Detect which cell encompasses the target text, then output its (x, y) center coordinate. 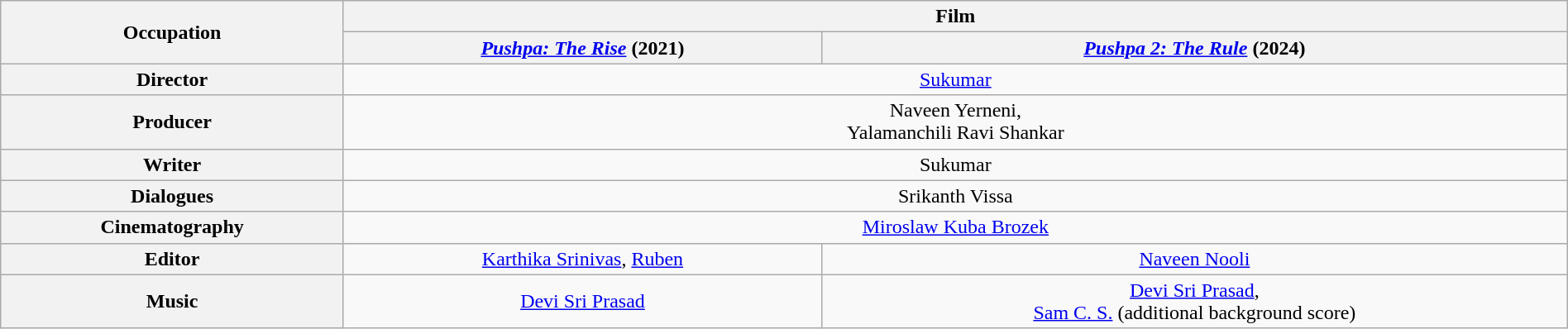
Srikanth Vissa (955, 196)
Editor (172, 259)
Devi Sri Prasad (582, 301)
Pushpa 2: The Rule (2024) (1194, 48)
Producer (172, 122)
Naveen Nooli (1194, 259)
Devi Sri Prasad,Sam C. S. (additional background score) (1194, 301)
Writer (172, 164)
Naveen Yerneni,Yalamanchili Ravi Shankar (955, 122)
Dialogues (172, 196)
Miroslaw Kuba Brozek (955, 227)
Director (172, 79)
Occupation (172, 32)
Pushpa: The Rise (2021) (582, 48)
Cinematography (172, 227)
Karthika Srinivas, Ruben (582, 259)
Film (955, 17)
Music (172, 301)
